Output the (x, y) coordinate of the center of the cell containing the given text.  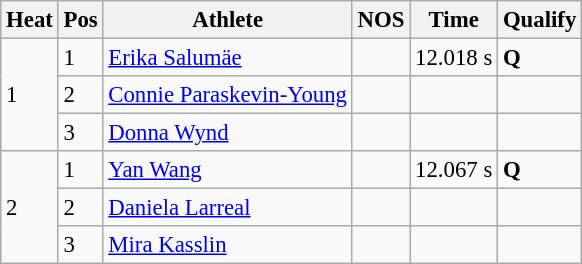
12.067 s (454, 170)
Heat (30, 20)
NOS (380, 20)
Yan Wang (228, 170)
Athlete (228, 20)
12.018 s (454, 58)
Connie Paraskevin-Young (228, 95)
Daniela Larreal (228, 208)
Erika Salumäe (228, 58)
Time (454, 20)
Qualify (540, 20)
Mira Kasslin (228, 245)
Donna Wynd (228, 133)
Pos (80, 20)
